Pinpoint the cell where the given text exists, returning its [X, Y] midpoint coordinate. 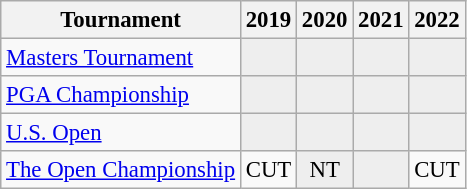
2019 [268, 20]
Tournament [121, 20]
2021 [381, 20]
PGA Championship [121, 95]
2020 [325, 20]
The Open Championship [121, 170]
NT [325, 170]
2022 [437, 20]
U.S. Open [121, 133]
Masters Tournament [121, 58]
